Identify which cell holds the provided text, then report its (X, Y) central coordinate. 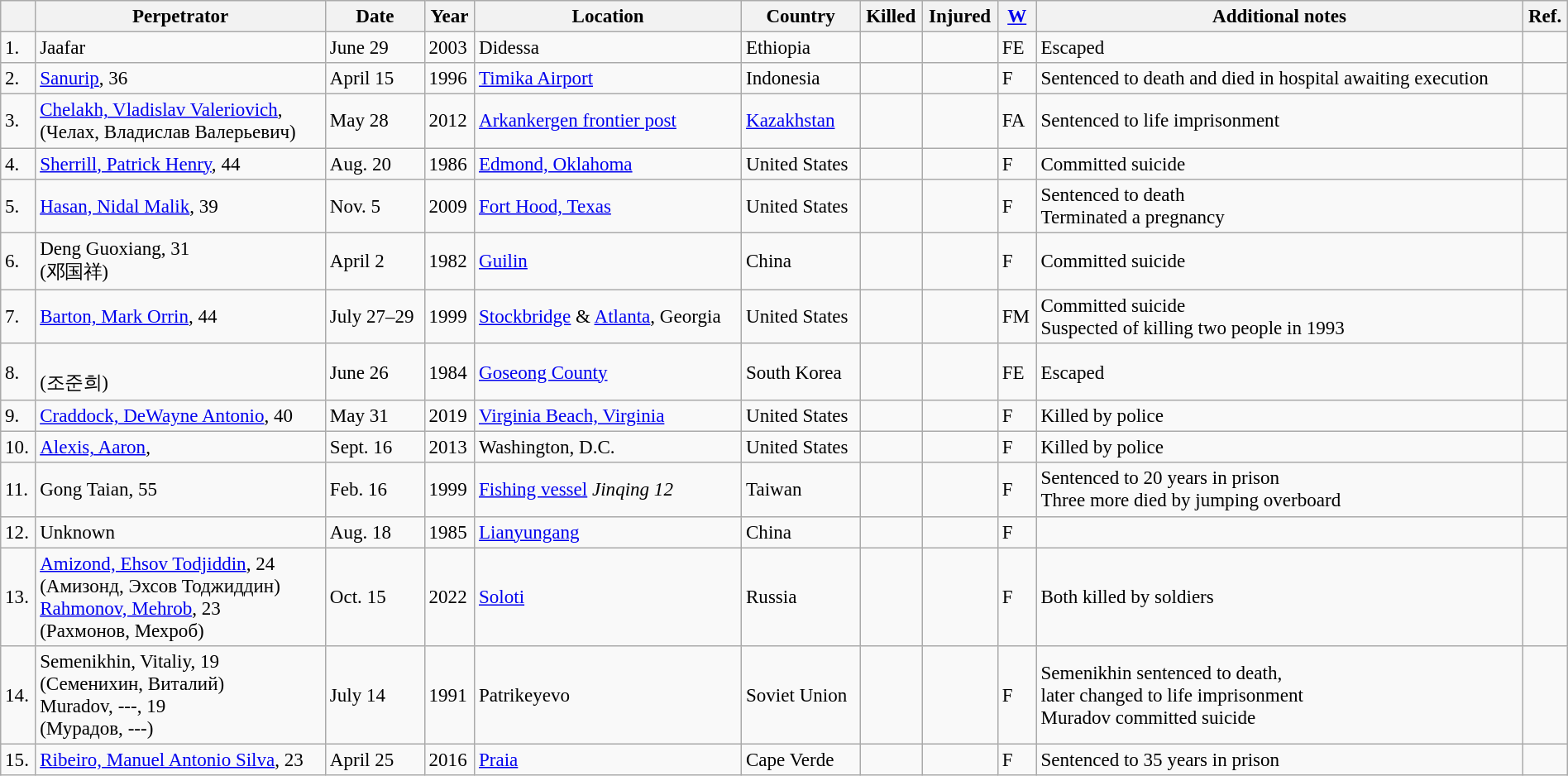
2012 (449, 121)
5. (18, 207)
Year (449, 17)
W (1017, 17)
Timika Airport (609, 79)
Edmond, Oklahoma (609, 164)
13. (18, 597)
Sentenced to 35 years in prison (1279, 759)
2003 (449, 48)
1996 (449, 79)
Stockbridge & Atlanta, Georgia (609, 316)
Country (801, 17)
Sentenced to 20 years in prison Three more died by jumping overboard (1279, 490)
Craddock, DeWayne Antonio, 40 (180, 416)
1. (18, 48)
Sentenced to death and died in hospital awaiting execution (1279, 79)
Perpetrator (180, 17)
Taiwan (801, 490)
May 31 (375, 416)
Russia (801, 597)
Nov. 5 (375, 207)
Unknown (180, 532)
Chelakh, Vladislav Valeriovich, (Челах, Владислав Валерьевич) (180, 121)
1991 (449, 695)
Kazakhstan (801, 121)
Jaafar (180, 48)
(조준희) (180, 372)
July 14 (375, 695)
May 28 (375, 121)
Sentenced to life imprisonment (1279, 121)
15. (18, 759)
11. (18, 490)
Ref. (1545, 17)
Date (375, 17)
Sherrill, Patrick Henry, 44 (180, 164)
10. (18, 448)
Soloti (609, 597)
Aug. 18 (375, 532)
Barton, Mark Orrin, 44 (180, 316)
Gong Taian, 55 (180, 490)
Fort Hood, Texas (609, 207)
FM (1017, 316)
1984 (449, 372)
2022 (449, 597)
Sanurip, 36 (180, 79)
Washington, D.C. (609, 448)
8. (18, 372)
Arkankergen frontier post (609, 121)
Ethiopia (801, 48)
9. (18, 416)
South Korea (801, 372)
12. (18, 532)
Praia (609, 759)
3. (18, 121)
Lianyungang (609, 532)
Feb. 16 (375, 490)
Sept. 16 (375, 448)
Ribeiro, Manuel Antonio Silva, 23 (180, 759)
1985 (449, 532)
Oct. 15 (375, 597)
June 26 (375, 372)
Guilin (609, 261)
Location (609, 17)
Both killed by soldiers (1279, 597)
Alexis, Aaron, (180, 448)
Sentenced to deathTerminated a pregnancy (1279, 207)
June 29 (375, 48)
2009 (449, 207)
Aug. 20 (375, 164)
Fishing vessel Jinqing 12 (609, 490)
2016 (449, 759)
Injured (959, 17)
Semenikhin sentenced to death, later changed to life imprisonment Muradov committed suicide (1279, 695)
Killed (892, 17)
1986 (449, 164)
April 2 (375, 261)
Deng Guoxiang, 31 (邓国祥) (180, 261)
Semenikhin, Vitaliy, 19 (Семенихин, Виталий) Muradov, ---, 19 (Мурадов, ---) (180, 695)
Patrikeyevo (609, 695)
1982 (449, 261)
6. (18, 261)
2. (18, 79)
2019 (449, 416)
April 15 (375, 79)
7. (18, 316)
Soviet Union (801, 695)
Goseong County (609, 372)
July 27–29 (375, 316)
Virginia Beach, Virginia (609, 416)
Hasan, Nidal Malik, 39 (180, 207)
4. (18, 164)
Cape Verde (801, 759)
2013 (449, 448)
Didessa (609, 48)
Indonesia (801, 79)
FA (1017, 121)
14. (18, 695)
April 25 (375, 759)
Amizond, Ehsov Todjiddin, 24 (Амизонд, Эхсов Тоджиддин) Rahmonov, Mehrob, 23 (Рахмонов, Мехроб) (180, 597)
Additional notes (1279, 17)
Committed suicide Suspected of killing two people in 1993 (1279, 316)
